Detect which cell encompasses the target text, then output its (X, Y) center coordinate. 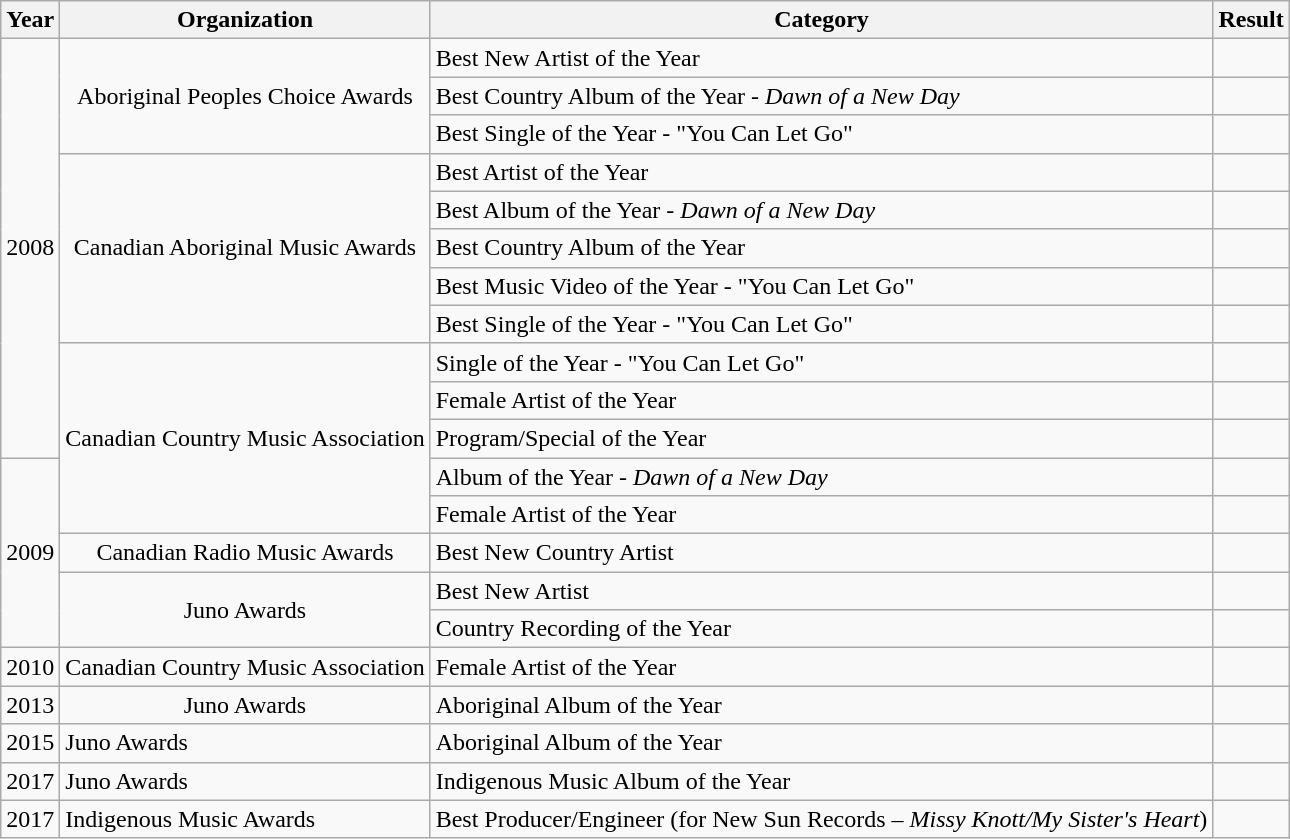
Single of the Year - "You Can Let Go" (822, 362)
Album of the Year - Dawn of a New Day (822, 477)
Best Album of the Year - Dawn of a New Day (822, 210)
Country Recording of the Year (822, 629)
Aboriginal Peoples Choice Awards (245, 96)
Indigenous Music Album of the Year (822, 781)
Canadian Aboriginal Music Awards (245, 248)
Category (822, 20)
Year (30, 20)
2008 (30, 248)
Program/Special of the Year (822, 438)
Best New Artist of the Year (822, 58)
2013 (30, 705)
2015 (30, 743)
Best New Country Artist (822, 553)
2009 (30, 553)
Best Music Video of the Year - "You Can Let Go" (822, 286)
Canadian Radio Music Awards (245, 553)
Best Country Album of the Year (822, 248)
Indigenous Music Awards (245, 819)
Best Country Album of the Year - Dawn of a New Day (822, 96)
Result (1251, 20)
Best New Artist (822, 591)
Organization (245, 20)
Best Artist of the Year (822, 172)
2010 (30, 667)
Best Producer/Engineer (for New Sun Records – Missy Knott/My Sister's Heart) (822, 819)
